Find where the given text appears and provide that cell's center as (X, Y) coordinate. 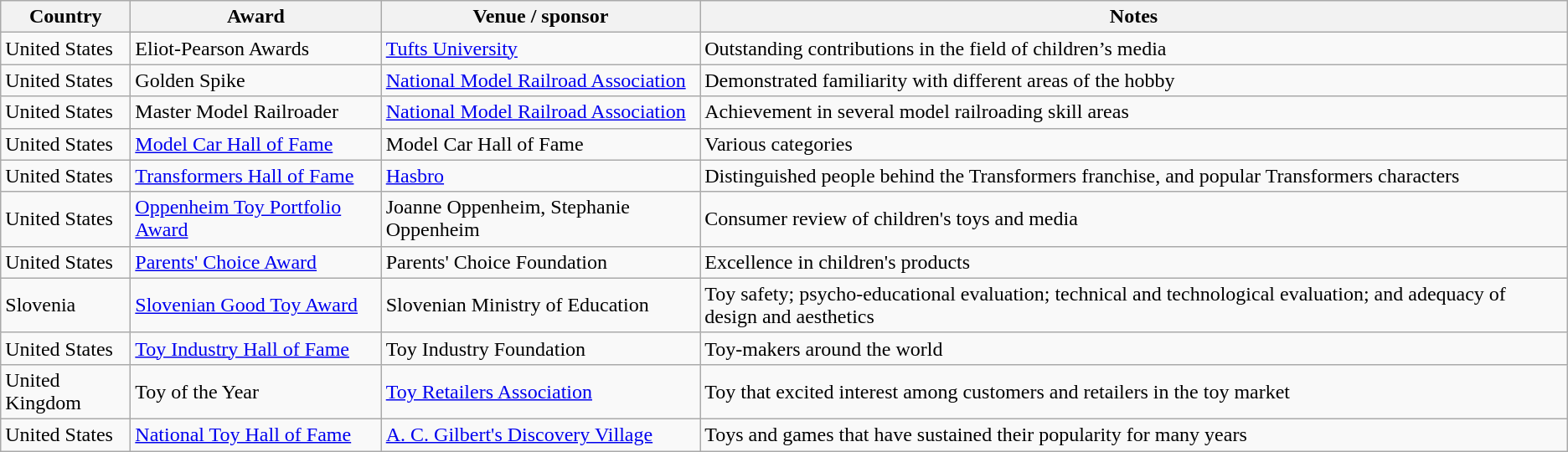
Oppenheim Toy Portfolio Award (256, 219)
Tufts University (541, 49)
Country (65, 17)
Various categories (1134, 144)
Distinguished people behind the Transformers franchise, and popular Transformers characters (1134, 176)
Parents' Choice Award (256, 262)
Excellence in children's products (1134, 262)
Toy Retailers Association (541, 392)
Toy Industry Foundation (541, 348)
Joanne Oppenheim, Stephanie Oppenheim (541, 219)
Toy that excited interest among customers and retailers in the toy market (1134, 392)
Golden Spike (256, 80)
A. C. Gilbert's Discovery Village (541, 434)
Achievement in several model railroading skill areas (1134, 112)
Consumer review of children's toys and media (1134, 219)
Toy of the Year (256, 392)
United Kingdom (65, 392)
Toys and games that have sustained their popularity for many years (1134, 434)
Toy safety; psycho-educational evaluation; technical and technological evaluation; and adequacy of design and aesthetics (1134, 305)
Slovenia (65, 305)
National Toy Hall of Fame (256, 434)
Notes (1134, 17)
Parents' Choice Foundation (541, 262)
Master Model Railroader (256, 112)
Slovenian Good Toy Award (256, 305)
Transformers Hall of Fame (256, 176)
Toy-makers around the world (1134, 348)
Venue / sponsor (541, 17)
Hasbro (541, 176)
Outstanding contributions in the field of children’s media (1134, 49)
Award (256, 17)
Eliot-Pearson Awards (256, 49)
Toy Industry Hall of Fame (256, 348)
Slovenian Ministry of Education (541, 305)
Demonstrated familiarity with different areas of the hobby (1134, 80)
